Return the [X, Y] coordinate for the center point of the cell that contains the specified text.  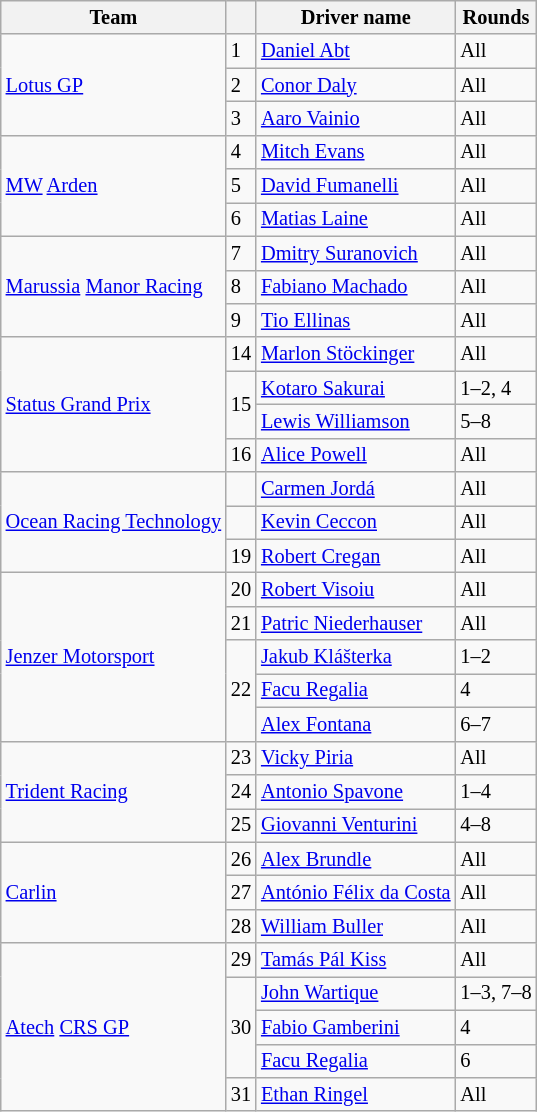
Antonio Spavone [356, 791]
David Fumanelli [356, 186]
Alice Powell [356, 455]
1–2 [496, 657]
Alex Fontana [356, 724]
Fabio Gamberini [356, 1027]
Carlin [114, 892]
Fabiano Machado [356, 287]
António Félix da Costa [356, 892]
19 [241, 556]
Ocean Racing Technology [114, 522]
Ethan Ringel [356, 1094]
William Buller [356, 926]
Lewis Williamson [356, 421]
9 [241, 320]
23 [241, 758]
Vicky Piria [356, 758]
Carmen Jordá [356, 489]
31 [241, 1094]
5 [241, 186]
Tio Ellinas [356, 320]
Matias Laine [356, 219]
Driver name [356, 17]
16 [241, 455]
20 [241, 589]
Robert Visoiu [356, 589]
John Wartique [356, 993]
25 [241, 825]
Marlon Stöckinger [356, 354]
Lotus GP [114, 84]
14 [241, 354]
26 [241, 859]
Aaro Vainio [356, 118]
3 [241, 118]
24 [241, 791]
Trident Racing [114, 792]
Kotaro Sakurai [356, 388]
5–8 [496, 421]
27 [241, 892]
1–4 [496, 791]
1 [241, 51]
Atech CRS GP [114, 1027]
21 [241, 623]
Team [114, 17]
Mitch Evans [356, 152]
2 [241, 85]
Jakub Klášterka [356, 657]
4–8 [496, 825]
1–2, 4 [496, 388]
Status Grand Prix [114, 404]
Rounds [496, 17]
29 [241, 960]
28 [241, 926]
15 [241, 404]
Patric Niederhauser [356, 623]
7 [241, 253]
Giovanni Venturini [356, 825]
Tamás Pál Kiss [356, 960]
22 [241, 690]
MW Arden [114, 186]
30 [241, 1026]
Jenzer Motorsport [114, 656]
8 [241, 287]
Dmitry Suranovich [356, 253]
6–7 [496, 724]
Kevin Ceccon [356, 522]
Daniel Abt [356, 51]
Robert Cregan [356, 556]
Conor Daly [356, 85]
1–3, 7–8 [496, 993]
Marussia Manor Racing [114, 286]
Alex Brundle [356, 859]
